Return (x, y) of the center of cell containing provided text 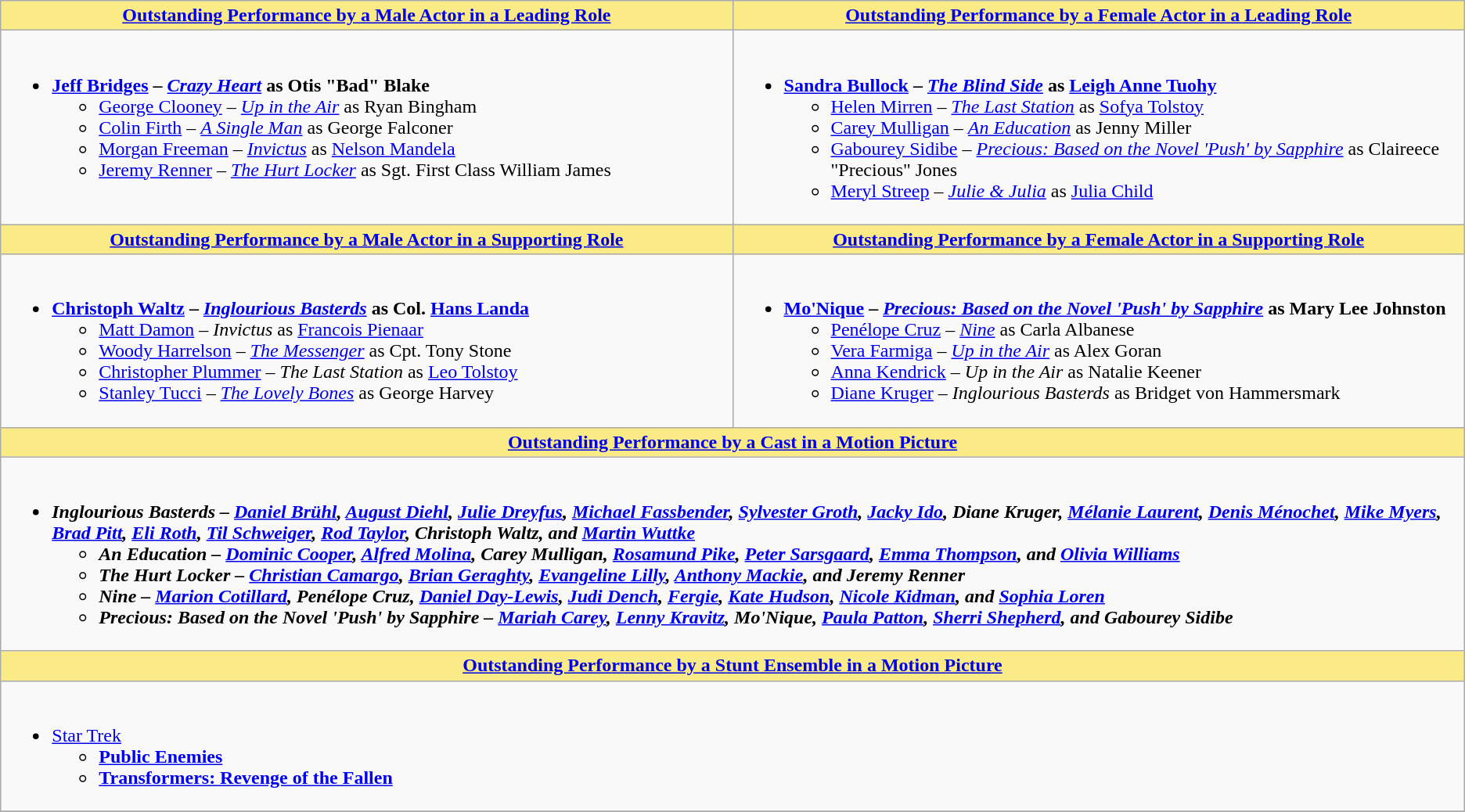
Outstanding Performance by a Female Actor in a Supporting Role (1099, 239)
Outstanding Performance by a Cast in a Motion Picture (732, 442)
Outstanding Performance by a Male Actor in a Supporting Role (366, 239)
Outstanding Performance by a Female Actor in a Leading Role (1099, 16)
Outstanding Performance by a Stunt Ensemble in a Motion Picture (732, 666)
Outstanding Performance by a Male Actor in a Leading Role (366, 16)
Star TrekPublic EnemiesTransformers: Revenge of the Fallen (732, 746)
